For the text-containing cell, return its midpoint in (X, Y) coordinate format. 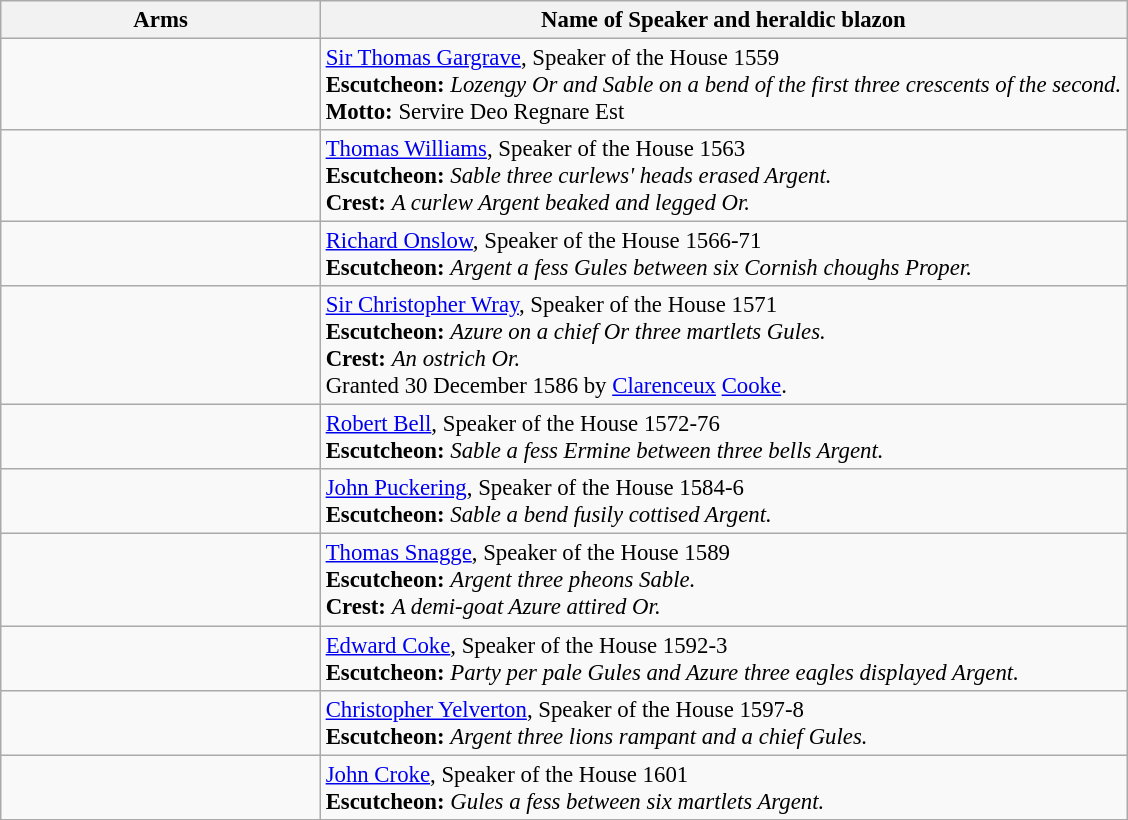
Thomas Williams, Speaker of the House 1563Escutcheon: Sable three curlews' heads erased Argent. Crest: A curlew Argent beaked and legged Or. (723, 176)
Thomas Snagge, Speaker of the House 1589Escutcheon: Argent three pheons Sable. Crest: A demi-goat Azure attired Or. (723, 580)
Robert Bell, Speaker of the House 1572-76Escutcheon: Sable a fess Ermine between three bells Argent. (723, 438)
John Croke, Speaker of the House 1601Escutcheon: Gules a fess between six martlets Argent. (723, 788)
Edward Coke, Speaker of the House 1592-3Escutcheon: Party per pale Gules and Azure three eagles displayed Argent. (723, 658)
John Puckering, Speaker of the House 1584-6Escutcheon: Sable a bend fusily cottised Argent. (723, 502)
Christopher Yelverton, Speaker of the House 1597-8Escutcheon: Argent three lions rampant and a chief Gules. (723, 722)
Name of Speaker and heraldic blazon (723, 20)
Arms (161, 20)
Richard Onslow, Speaker of the House 1566-71Escutcheon: Argent a fess Gules between six Cornish choughs Proper. (723, 254)
